For the text-containing cell, return its midpoint in [X, Y] coordinate format. 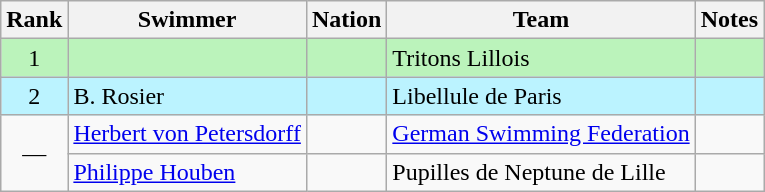
German Swimming Federation [541, 134]
Swimmer [188, 20]
— [34, 153]
Nation [346, 20]
2 [34, 96]
Rank [34, 20]
Pupilles de Neptune de Lille [541, 172]
Libellule de Paris [541, 96]
Philippe Houben [188, 172]
Herbert von Petersdorff [188, 134]
Team [541, 20]
B. Rosier [188, 96]
Tritons Lillois [541, 58]
Notes [729, 20]
1 [34, 58]
